For the text-containing cell, return its midpoint in (X, Y) coordinate format. 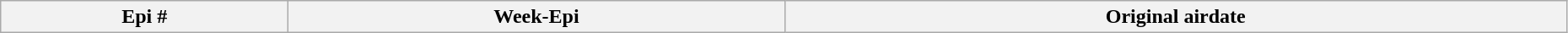
Epi # (145, 17)
Original airdate (1176, 17)
Week-Epi (536, 17)
